Extract the [x, y] coordinate from the center of the cell holding the provided text.  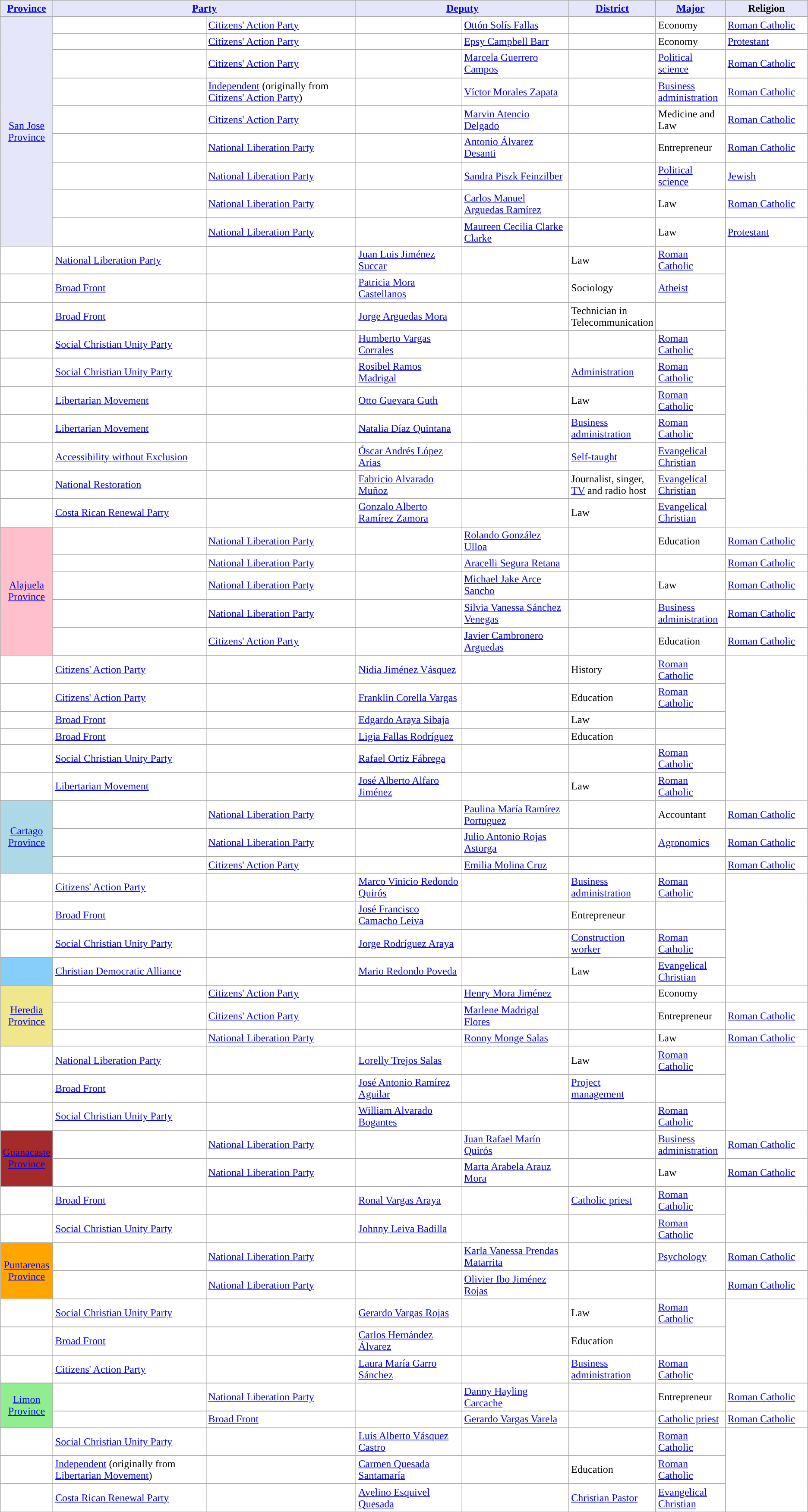
Antonio Álvarez Desanti [515, 148]
National Restoration [129, 485]
Danny Hayling Carcache [515, 1397]
Atheist [691, 288]
Puntarenas Province [27, 1271]
Ligia Fallas Rodríguez [409, 736]
Christian Democratic Alliance [129, 971]
Ronal Vargas Araya [409, 1201]
Marcela Guerrero Campos [515, 64]
Sandra Piszk Feinzilber [515, 176]
Johnny Leiva Badilla [409, 1229]
Self-taught [612, 456]
William Alvarado Bogantes [409, 1116]
Marvin Atencio Delgado [515, 120]
Religion [767, 9]
Michael Jake Arce Sancho [515, 585]
Psychology [691, 1257]
Carlos Hernández Álvarez [409, 1341]
Rolando González Ulloa [515, 541]
Agronomics [691, 843]
Guanacaste Province [27, 1158]
Ronny Monge Salas [515, 1038]
Marlene Madrigal Flores [515, 1015]
Olivier Ibo Jiménez Rojas [515, 1285]
Administration [612, 373]
Fabricio Alvarado Muñoz [409, 485]
Javier Cambronero Arguedas [515, 641]
Ottón Solís Fallas [515, 25]
Víctor Morales Zapata [515, 91]
Aracelli Segura Retana [515, 563]
Journalist, singer, TV and radio host [612, 485]
Óscar Andrés López Arias [409, 456]
Paulina María Ramírez Portuguez [515, 814]
San Jose Province [27, 132]
Sociology [612, 288]
Henry Mora Jiménez [515, 993]
Major [691, 9]
Accessibility without Exclusion [129, 456]
Edgardo Araya Sibaja [409, 720]
José Francisco Camacho Leiva [409, 915]
Epsy Campbell Barr [515, 41]
Carmen Quesada Santamaría [409, 1469]
Medicine and Law [691, 120]
Jewish [767, 176]
District [612, 9]
Heredia Province [27, 1015]
Limon Province [27, 1405]
Emilia Molina Cruz [515, 865]
Jorge Rodríguez Araya [409, 943]
History [612, 670]
Avelino Esquivel Quesada [409, 1498]
Independent (originally from Citizens' Action Party) [281, 91]
Technician in Telecommunication [612, 316]
Otto Guevara Guth [409, 400]
Juan Luis Jiménez Succar [409, 260]
Independent (originally from Libertarian Movement) [129, 1469]
Juan Rafael Marín Quirós [515, 1144]
Rafael Ortiz Fábrega [409, 758]
Mario Redondo Poveda [409, 971]
Gerardo Vargas Rojas [409, 1313]
Lorelly Trejos Salas [409, 1060]
Jorge Arguedas Mora [409, 316]
Luis Alberto Vásquez Castro [409, 1442]
Christian Pastor [612, 1498]
Maureen Cecilia Clarke Clarke [515, 232]
Accountant [691, 814]
Alajuela Province [27, 591]
Gonzalo Alberto Ramírez Zamora [409, 512]
Karla Vanessa Prendas Matarrita [515, 1257]
Marta Arabela Arauz Mora [515, 1173]
Marco Vinicio Redondo Quirós [409, 887]
Silvia Vanessa Sánchez Venegas [515, 613]
Project management [612, 1088]
Patricia Mora Castellanos [409, 288]
Natalia Díaz Quintana [409, 429]
Julio Antonio Rojas Astorga [515, 843]
Laura María Garro Sánchez [409, 1369]
Province [27, 9]
Construction worker [612, 943]
Carlos Manuel Arguedas Ramírez [515, 204]
Deputy [463, 9]
Cartago Province [27, 837]
José Alberto Alfaro Jiménez [409, 787]
Franklin Corella Vargas [409, 697]
Humberto Vargas Corrales [409, 344]
Gerardo Vargas Varela [515, 1419]
Nidia Jiménez Vásquez [409, 670]
Party [204, 9]
José Antonio Ramírez Aguilar [409, 1088]
Rosibel Ramos Madrigal [409, 373]
